Provide the (X, Y) coordinate of the cell's center where the given text is located.  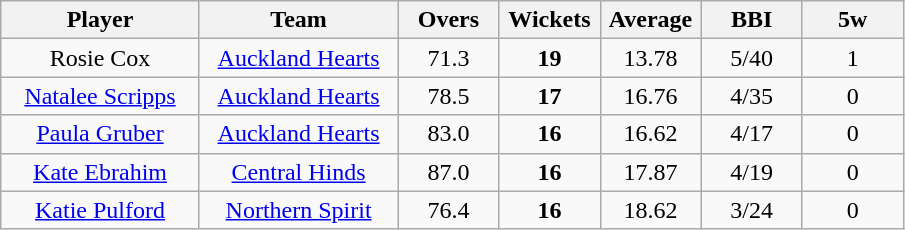
Overs (448, 20)
Northern Spirit (298, 210)
4/35 (752, 96)
16.76 (650, 96)
3/24 (752, 210)
17 (550, 96)
5/40 (752, 58)
87.0 (448, 172)
Natalee Scripps (100, 96)
76.4 (448, 210)
5w (852, 20)
Average (650, 20)
Team (298, 20)
19 (550, 58)
78.5 (448, 96)
Kate Ebrahim (100, 172)
Paula Gruber (100, 134)
BBI (752, 20)
83.0 (448, 134)
Katie Pulford (100, 210)
Wickets (550, 20)
16.62 (650, 134)
1 (852, 58)
18.62 (650, 210)
4/19 (752, 172)
4/17 (752, 134)
Rosie Cox (100, 58)
Central Hinds (298, 172)
Player (100, 20)
71.3 (448, 58)
13.78 (650, 58)
17.87 (650, 172)
